Return the [x, y] coordinate for the center point of the cell that contains the specified text.  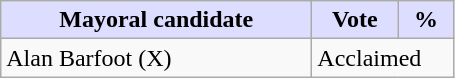
Mayoral candidate [156, 20]
Alan Barfoot (X) [156, 58]
Acclaimed [383, 58]
% [426, 20]
Vote [355, 20]
